Output the (X, Y) coordinate of the center of the cell containing the given text.  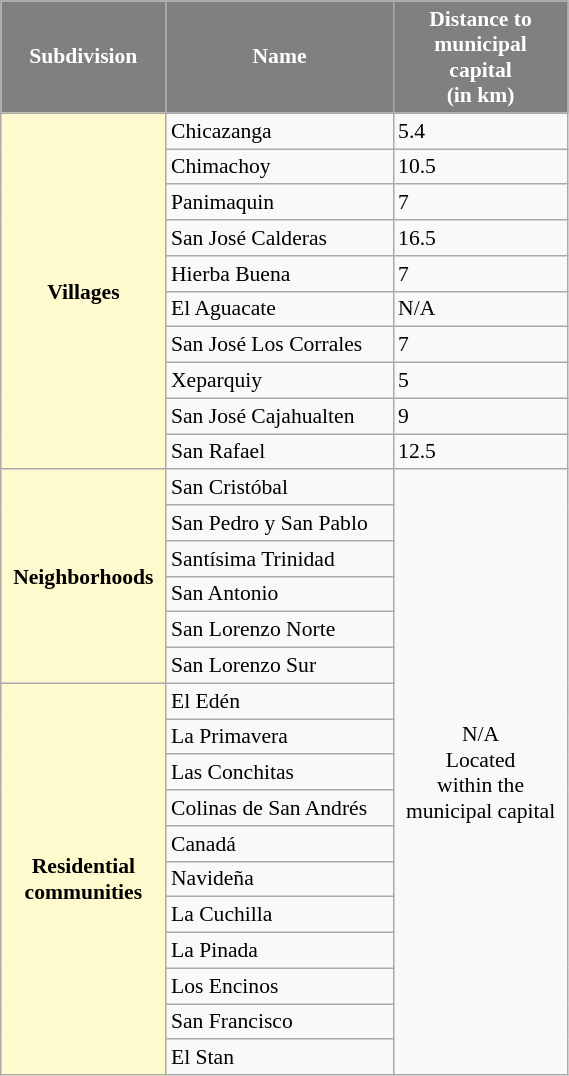
Subdivision (84, 57)
Panimaquin (280, 203)
Navideña (280, 879)
Residentialcommunities (84, 879)
San Rafael (280, 452)
La Primavera (280, 737)
San Lorenzo Norte (280, 630)
5 (480, 381)
San José Cajahualten (280, 416)
Distance to municipal capital(in km) (480, 57)
16.5 (480, 238)
El Stan (280, 1058)
Chicazanga (280, 131)
Santísima Trinidad (280, 559)
N/A (480, 309)
San José Los Corrales (280, 345)
San Lorenzo Sur (280, 666)
Los Encinos (280, 986)
San Cristóbal (280, 488)
El Edén (280, 701)
La Cuchilla (280, 915)
Xeparquiy (280, 381)
Las Conchitas (280, 773)
La Pinada (280, 951)
San Pedro y San Pablo (280, 523)
Colinas de San Andrés (280, 808)
Neighborhoods (84, 577)
Hierba Buena (280, 274)
Villages (84, 291)
N/A Located within the municipal capital (480, 773)
San Francisco (280, 1022)
9 (480, 416)
San Antonio (280, 594)
Canadá (280, 844)
San José Calderas (280, 238)
10.5 (480, 167)
Name (280, 57)
El Aguacate (280, 309)
5.4 (480, 131)
Chimachoy (280, 167)
12.5 (480, 452)
